Locate the cell with the specified text and output its (X, Y) center coordinate. 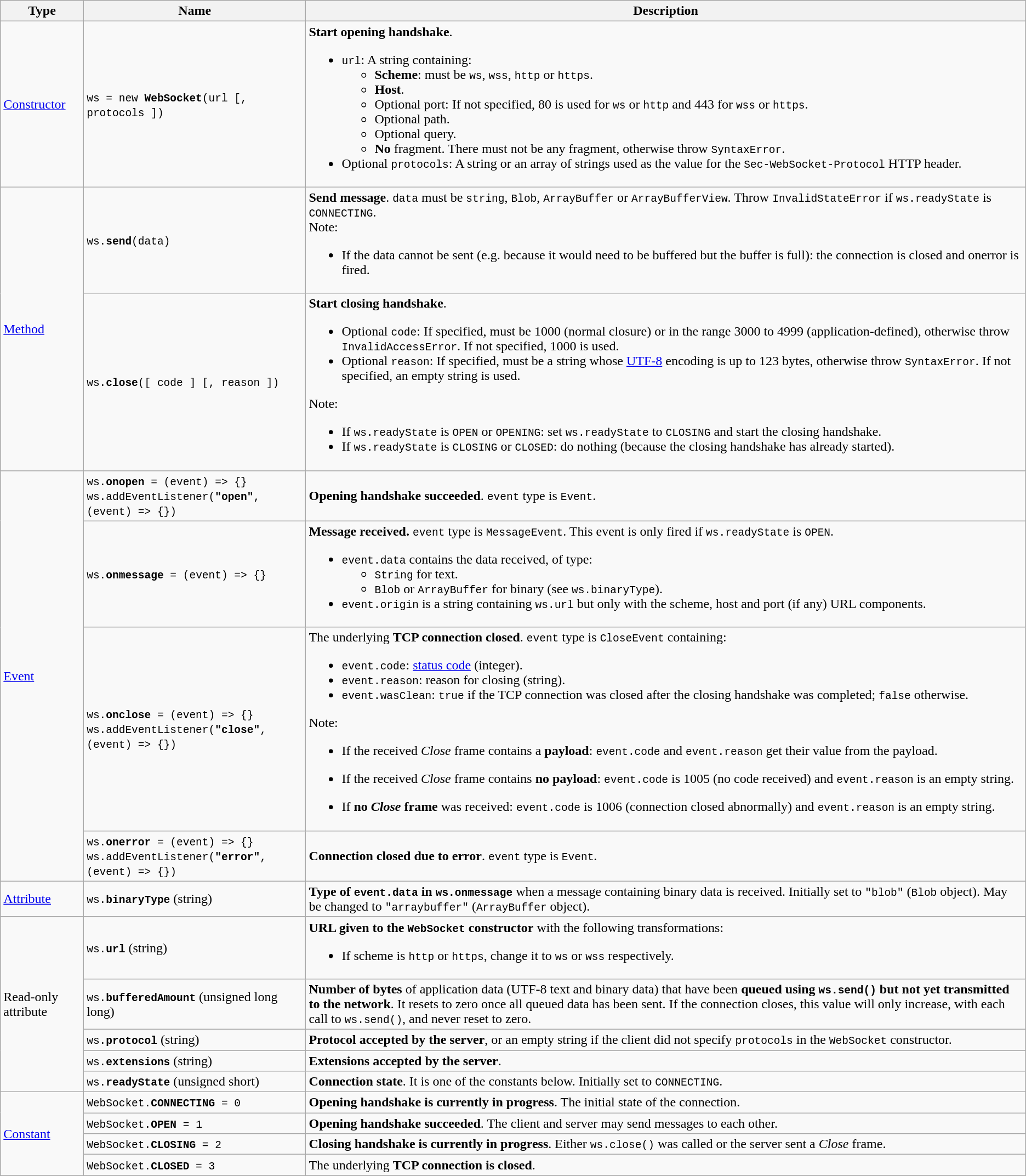
Opening handshake is currently in progress. The initial state of the connection. (665, 1103)
ws.bufferedAmount (unsigned long long) (195, 1004)
ws.send(data) (195, 240)
Connection closed due to error. event type is Event. (665, 856)
ws.close([ code ] [, reason ]) (195, 382)
Attribute (42, 899)
Closing handshake is currently in progress. Either ws.close() was called or the server sent a Close frame. (665, 1144)
Description (665, 11)
WebSocket.CLOSING = 2 (195, 1144)
Opening handshake succeeded. event type is Event. (665, 496)
Protocol accepted by the server, or an empty string if the client did not specify protocols in the WebSocket constructor. (665, 1039)
Constructor (42, 104)
Event (42, 675)
ws.onmessage = (event) => {} (195, 574)
ws = new WebSocket(url [, protocols ]) (195, 104)
Type (42, 11)
ws.protocol (string) (195, 1039)
ws.onerror = (event) => {}ws.addEventListener("error", (event) => {}) (195, 856)
WebSocket.CLOSED = 3 (195, 1165)
WebSocket.OPEN = 1 (195, 1123)
URL given to the WebSocket constructor with the following transformations:If scheme is http or https, change it to ws or wss respectively. (665, 947)
ws.extensions (string) (195, 1061)
Name (195, 11)
ws.onclose = (event) => {}ws.addEventListener("close", (event) => {}) (195, 729)
ws.url (string) (195, 947)
Constant (42, 1134)
Opening handshake succeeded. The client and server may send messages to each other. (665, 1123)
The underlying TCP connection is closed. (665, 1165)
Connection state. It is one of the constants below. Initially set to CONNECTING. (665, 1082)
ws.onopen = (event) => {}ws.addEventListener("open", (event) => {}) (195, 496)
Read-only attribute (42, 1004)
Extensions accepted by the server. (665, 1061)
ws.binaryType (string) (195, 899)
WebSocket.CONNECTING = 0 (195, 1103)
ws.readyState (unsigned short) (195, 1082)
Method (42, 329)
